Provide the (X, Y) coordinate of the cell's center where the given text is located.  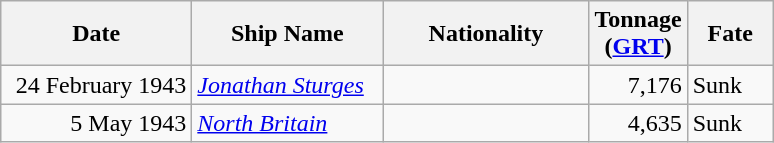
7,176 (638, 85)
Fate (730, 34)
4,635 (638, 123)
5 May 1943 (96, 123)
Jonathan Sturges (288, 85)
North Britain (288, 123)
24 February 1943 (96, 85)
Tonnage (GRT) (638, 34)
Nationality (486, 34)
Ship Name (288, 34)
Date (96, 34)
